Pinpoint the cell where the given text exists, returning its [X, Y] midpoint coordinate. 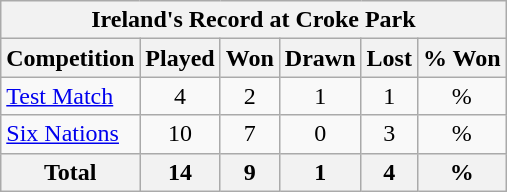
0 [320, 134]
Total [70, 172]
Test Match [70, 96]
14 [180, 172]
Played [180, 58]
9 [250, 172]
3 [389, 134]
% Won [462, 58]
Ireland's Record at Croke Park [254, 20]
2 [250, 96]
Drawn [320, 58]
Lost [389, 58]
Six Nations [70, 134]
Won [250, 58]
7 [250, 134]
Competition [70, 58]
10 [180, 134]
